Capture the cell that displays the provided text and extract its [X, Y] central coordinate. 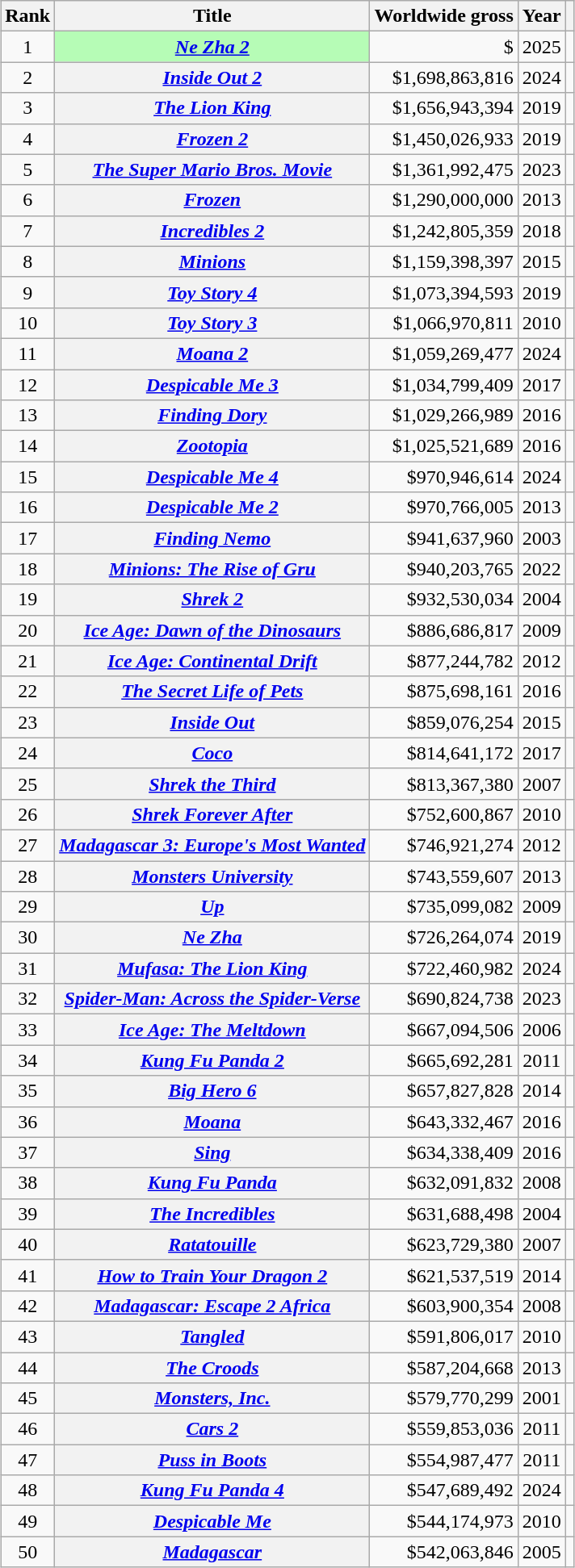
Mufasa: The Lion King [212, 968]
41 [27, 1275]
38 [27, 1183]
12 [27, 385]
$542,063,846 [444, 1552]
37 [27, 1152]
$643,332,467 [444, 1122]
$970,766,005 [444, 508]
26 [27, 814]
Frozen 2 [212, 139]
Spider-Man: Across the Spider-Verse [212, 999]
$875,698,161 [444, 692]
30 [27, 938]
$1,066,970,811 [444, 323]
$559,853,036 [444, 1429]
Despicable Me [212, 1521]
3 [27, 108]
18 [27, 569]
$1,159,398,397 [444, 261]
13 [27, 416]
$1,450,026,933 [444, 139]
Finding Nemo [212, 538]
33 [27, 1030]
Title [212, 16]
$743,559,607 [444, 876]
Monsters, Inc. [212, 1399]
34 [27, 1060]
16 [27, 508]
Monsters University [212, 876]
8 [27, 261]
$1,361,992,475 [444, 169]
The Lion King [212, 108]
2 [27, 77]
1 [27, 47]
$726,264,074 [444, 938]
Incredibles 2 [212, 231]
Shrek Forever After [212, 814]
$814,641,172 [444, 753]
39 [27, 1214]
Ratatouille [212, 1244]
43 [27, 1336]
9 [27, 292]
Shrek 2 [212, 600]
6 [27, 200]
How to Train Your Dragon 2 [212, 1275]
19 [27, 600]
5 [27, 169]
22 [27, 692]
2005 [541, 1552]
2018 [541, 231]
$657,827,828 [444, 1091]
$631,688,498 [444, 1214]
The Super Mario Bros. Movie [212, 169]
Shrek the Third [212, 784]
Zootopia [212, 446]
$690,824,738 [444, 999]
Moana [212, 1122]
$621,537,519 [444, 1275]
$1,034,799,409 [444, 385]
$587,204,668 [444, 1368]
$1,073,394,593 [444, 292]
$970,946,614 [444, 477]
Tangled [212, 1336]
$634,338,409 [444, 1152]
47 [27, 1460]
Rank [27, 16]
$1,025,521,689 [444, 446]
Despicable Me 3 [212, 385]
$813,367,380 [444, 784]
$886,686,817 [444, 630]
Minions: The Rise of Gru [212, 569]
Frozen [212, 200]
$722,460,982 [444, 968]
2003 [541, 538]
Ne Zha 2 [212, 47]
Year [541, 16]
46 [27, 1429]
The Croods [212, 1368]
40 [27, 1244]
$1,290,000,000 [444, 200]
32 [27, 999]
$544,174,973 [444, 1521]
$752,600,867 [444, 814]
Sing [212, 1152]
48 [27, 1491]
$1,698,863,816 [444, 77]
$ [444, 47]
$932,530,034 [444, 600]
Moana 2 [212, 353]
2025 [541, 47]
$941,637,960 [444, 538]
Puss in Boots [212, 1460]
Cars 2 [212, 1429]
Despicable Me 4 [212, 477]
$859,076,254 [444, 722]
$591,806,017 [444, 1336]
$603,900,354 [444, 1306]
11 [27, 353]
Minions [212, 261]
Kung Fu Panda 2 [212, 1060]
Toy Story 3 [212, 323]
Madagascar [212, 1552]
31 [27, 968]
45 [27, 1399]
$1,242,805,359 [444, 231]
2022 [541, 569]
$1,656,943,394 [444, 108]
Kung Fu Panda [212, 1183]
$1,029,266,989 [444, 416]
$665,692,281 [444, 1060]
50 [27, 1552]
Ne Zha [212, 938]
27 [27, 845]
$547,689,492 [444, 1491]
29 [27, 907]
14 [27, 446]
36 [27, 1122]
$877,244,782 [444, 661]
20 [27, 630]
21 [27, 661]
Madagascar: Escape 2 Africa [212, 1306]
2001 [541, 1399]
$746,921,274 [444, 845]
$1,059,269,477 [444, 353]
42 [27, 1306]
$667,094,506 [444, 1030]
$554,987,477 [444, 1460]
Ice Age: Continental Drift [212, 661]
Toy Story 4 [212, 292]
$623,729,380 [444, 1244]
Despicable Me 2 [212, 508]
$579,770,299 [444, 1399]
Big Hero 6 [212, 1091]
4 [27, 139]
The Incredibles [212, 1214]
24 [27, 753]
Inside Out [212, 722]
The Secret Life of Pets [212, 692]
$735,099,082 [444, 907]
44 [27, 1368]
Up [212, 907]
Finding Dory [212, 416]
$940,203,765 [444, 569]
35 [27, 1091]
$632,091,832 [444, 1183]
17 [27, 538]
23 [27, 722]
2006 [541, 1030]
49 [27, 1521]
Worldwide gross [444, 16]
15 [27, 477]
Coco [212, 753]
Madagascar 3: Europe's Most Wanted [212, 845]
25 [27, 784]
7 [27, 231]
28 [27, 876]
Ice Age: Dawn of the Dinosaurs [212, 630]
Inside Out 2 [212, 77]
Ice Age: The Meltdown [212, 1030]
10 [27, 323]
Kung Fu Panda 4 [212, 1491]
